Detect which cell encompasses the target text, then output its (x, y) center coordinate. 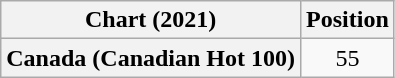
55 (348, 58)
Chart (2021) (151, 20)
Position (348, 20)
Canada (Canadian Hot 100) (151, 58)
